Extract the [X, Y] coordinate from the center of the cell holding the provided text.  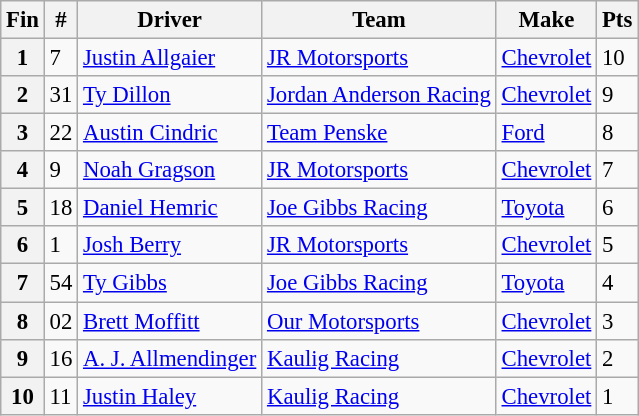
Make [546, 20]
22 [60, 133]
Justin Allgaier [170, 58]
Noah Gragson [170, 170]
54 [60, 283]
Team Penske [380, 133]
Daniel Hemric [170, 208]
11 [60, 396]
Our Motorsports [380, 321]
Team [380, 20]
Jordan Anderson Racing [380, 95]
Justin Haley [170, 396]
Ty Gibbs [170, 283]
A. J. Allmendinger [170, 358]
# [60, 20]
Ford [546, 133]
02 [60, 321]
Ty Dillon [170, 95]
Austin Cindric [170, 133]
Fin [23, 20]
Driver [170, 20]
Brett Moffitt [170, 321]
31 [60, 95]
Josh Berry [170, 245]
18 [60, 208]
Pts [618, 20]
16 [60, 358]
